Identify which cell holds the provided text, then report its (x, y) central coordinate. 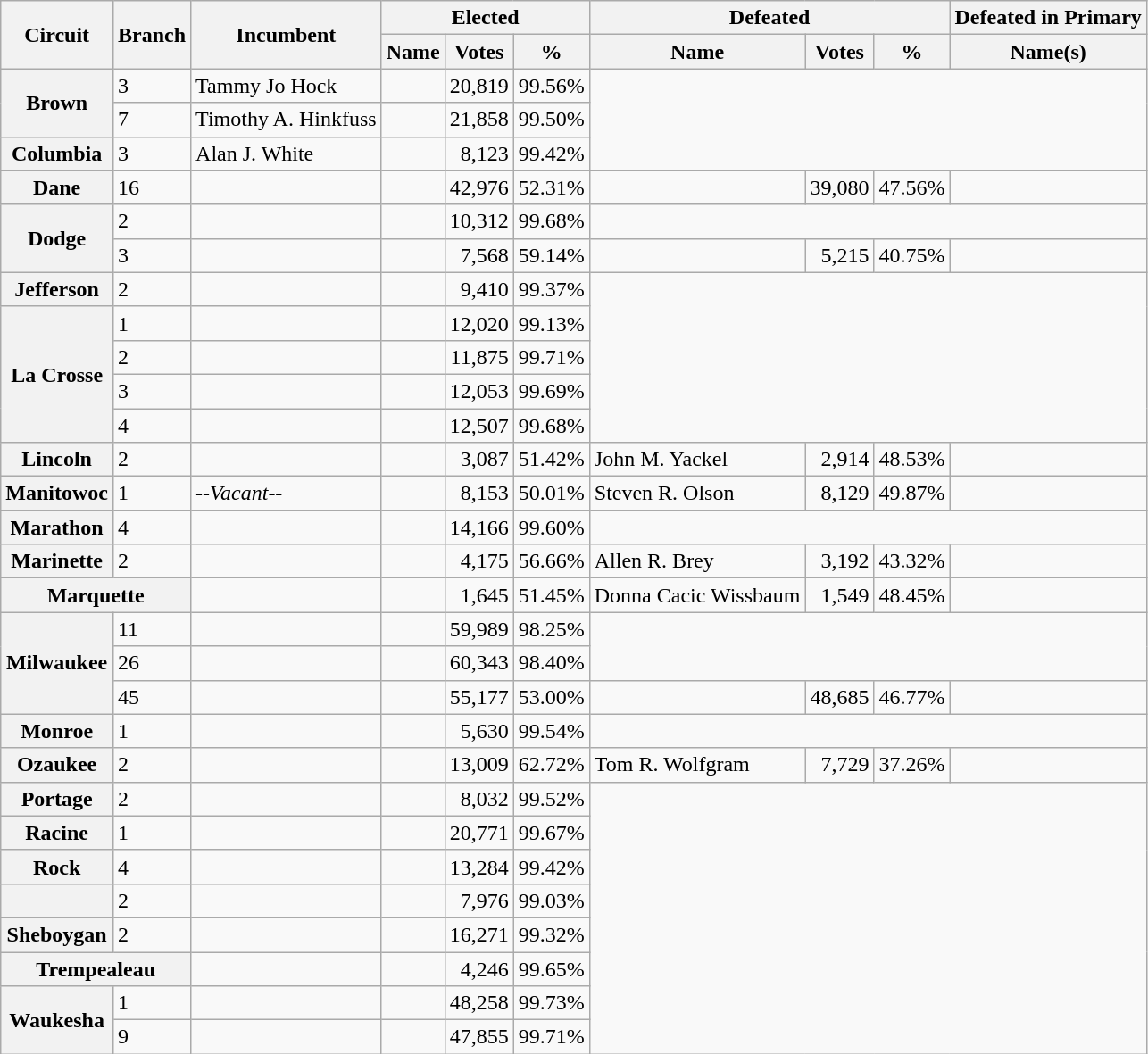
4,175 (478, 561)
26 (152, 663)
John M. Yackel (697, 460)
50.01% (552, 494)
Dane (57, 187)
Steven R. Olson (697, 494)
Sheboygan (57, 934)
40.75% (912, 255)
20,819 (478, 86)
16,271 (478, 934)
99.60% (552, 527)
13,009 (478, 765)
7 (152, 120)
4,246 (478, 968)
7,568 (478, 255)
45 (152, 697)
11 (152, 629)
Timothy A. Hinkfuss (287, 120)
13,284 (478, 867)
16 (152, 187)
Ozaukee (57, 765)
Marinette (57, 561)
Brown (57, 103)
43.32% (912, 561)
47.56% (912, 187)
60,343 (478, 663)
Defeated (769, 18)
53.00% (552, 697)
99.03% (552, 900)
9,410 (478, 289)
Trempealeau (96, 968)
48.45% (912, 595)
8,129 (839, 494)
47,855 (478, 1037)
Circuit (57, 35)
48,685 (839, 697)
Alan J. White (287, 154)
3,192 (839, 561)
98.25% (552, 629)
Monroe (57, 731)
56.66% (552, 561)
Tammy Jo Hock (287, 86)
Dodge (57, 238)
37.26% (912, 765)
5,215 (839, 255)
Defeated in Primary (1048, 18)
48.53% (912, 460)
--Vacant-- (287, 494)
Name(s) (1048, 52)
51.42% (552, 460)
1,645 (478, 595)
99.52% (552, 799)
12,507 (478, 426)
12,020 (478, 323)
Columbia (57, 154)
Racine (57, 833)
99.65% (552, 968)
1,549 (839, 595)
21,858 (478, 120)
Lincoln (57, 460)
99.54% (552, 731)
52.31% (552, 187)
Manitowoc (57, 494)
Incumbent (287, 35)
Rock (57, 867)
98.40% (552, 663)
Jefferson (57, 289)
12,053 (478, 391)
48,258 (478, 1003)
9 (152, 1037)
Marquette (96, 595)
Waukesha (57, 1020)
3,087 (478, 460)
Milwaukee (57, 663)
99.32% (552, 934)
5,630 (478, 731)
55,177 (478, 697)
49.87% (912, 494)
11,875 (478, 357)
Branch (152, 35)
42,976 (478, 187)
8,123 (478, 154)
La Crosse (57, 374)
10,312 (478, 221)
99.67% (552, 833)
8,032 (478, 799)
Portage (57, 799)
Marathon (57, 527)
59.14% (552, 255)
Donna Cacic Wissbaum (697, 595)
14,166 (478, 527)
Elected (486, 18)
99.73% (552, 1003)
99.13% (552, 323)
99.37% (552, 289)
Tom R. Wolfgram (697, 765)
2,914 (839, 460)
20,771 (478, 833)
8,153 (478, 494)
39,080 (839, 187)
7,976 (478, 900)
62.72% (552, 765)
99.50% (552, 120)
Allen R. Brey (697, 561)
99.56% (552, 86)
51.45% (552, 595)
46.77% (912, 697)
7,729 (839, 765)
59,989 (478, 629)
99.69% (552, 391)
